Identify which cell holds the provided text, then report its (x, y) central coordinate. 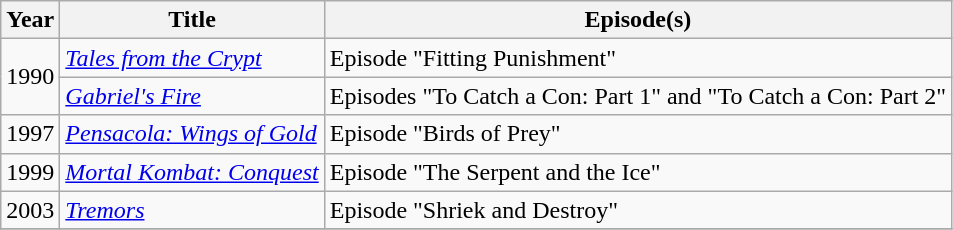
Episodes "To Catch a Con: Part 1" and "To Catch a Con: Part 2" (638, 96)
Pensacola: Wings of Gold (192, 134)
2003 (30, 210)
1990 (30, 77)
Episode "Fitting Punishment" (638, 58)
Title (192, 20)
1997 (30, 134)
Episode "Birds of Prey" (638, 134)
Episode "Shriek and Destroy" (638, 210)
Tales from the Crypt (192, 58)
Year (30, 20)
Episode(s) (638, 20)
1999 (30, 172)
Episode "The Serpent and the Ice" (638, 172)
Mortal Kombat: Conquest (192, 172)
Tremors (192, 210)
Gabriel's Fire (192, 96)
